Provide the [x, y] coordinate of the cell's center where the given text is located.  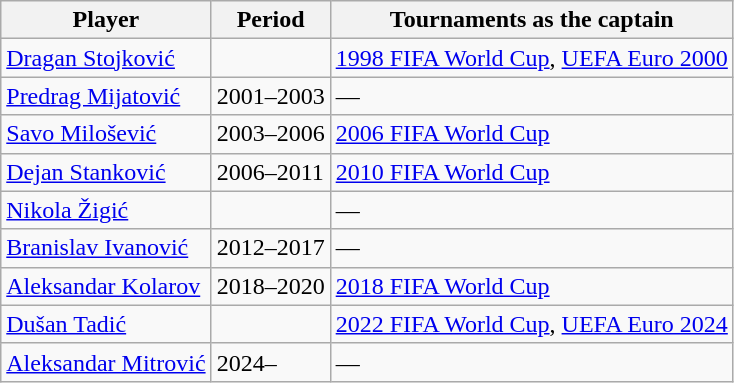
2018–2020 [270, 286]
Dragan Stojković [106, 58]
2018 FIFA World Cup [532, 286]
Dejan Stanković [106, 172]
Tournaments as the captain [532, 20]
2003–2006 [270, 134]
Predrag Mijatović [106, 96]
Branislav Ivanović [106, 248]
Nikola Žigić [106, 210]
2012–2017 [270, 248]
2006–2011 [270, 172]
Savo Milošević [106, 134]
2022 FIFA World Cup, UEFA Euro 2024 [532, 324]
2024– [270, 362]
2006 FIFA World Cup [532, 134]
1998 FIFA World Cup, UEFA Euro 2000 [532, 58]
Aleksandar Kolarov [106, 286]
Player [106, 20]
Dušan Tadić [106, 324]
Period [270, 20]
2010 FIFA World Cup [532, 172]
2001–2003 [270, 96]
Aleksandar Mitrović [106, 362]
